Locate the cell with the specified text and output its [X, Y] center coordinate. 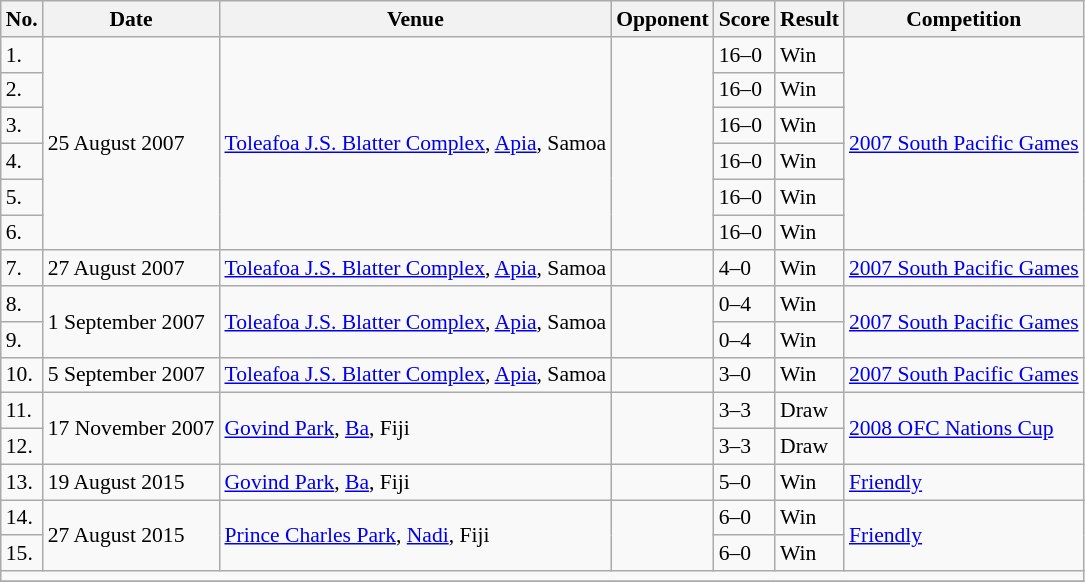
9. [22, 340]
1. [22, 55]
Prince Charles Park, Nadi, Fiji [415, 536]
Venue [415, 19]
6. [22, 233]
4. [22, 162]
12. [22, 447]
19 August 2015 [132, 482]
4–0 [744, 269]
17 November 2007 [132, 428]
No. [22, 19]
7. [22, 269]
1 September 2007 [132, 322]
8. [22, 304]
Opponent [662, 19]
14. [22, 518]
11. [22, 411]
5–0 [744, 482]
27 August 2015 [132, 536]
2008 OFC Nations Cup [964, 428]
25 August 2007 [132, 144]
13. [22, 482]
Date [132, 19]
2. [22, 90]
3–0 [744, 375]
Competition [964, 19]
Result [810, 19]
5 September 2007 [132, 375]
27 August 2007 [132, 269]
5. [22, 197]
3. [22, 126]
Score [744, 19]
10. [22, 375]
15. [22, 554]
